For the text-containing cell, return its midpoint in (x, y) coordinate format. 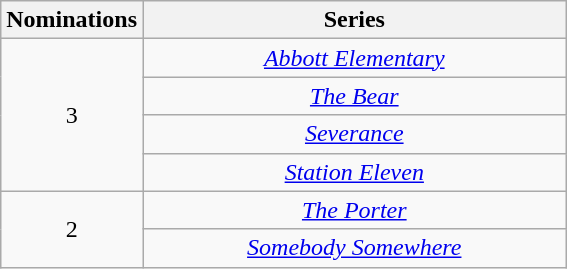
Somebody Somewhere (354, 248)
3 (72, 115)
The Bear (354, 96)
Series (354, 20)
2 (72, 229)
The Porter (354, 210)
Abbott Elementary (354, 58)
Severance (354, 134)
Nominations (72, 20)
Station Eleven (354, 172)
